For the text-containing cell, return its midpoint in [x, y] coordinate format. 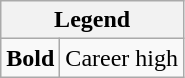
Bold [30, 58]
Legend [92, 20]
Career high [122, 58]
